Return the [X, Y] coordinate for the center point of the cell that contains the specified text.  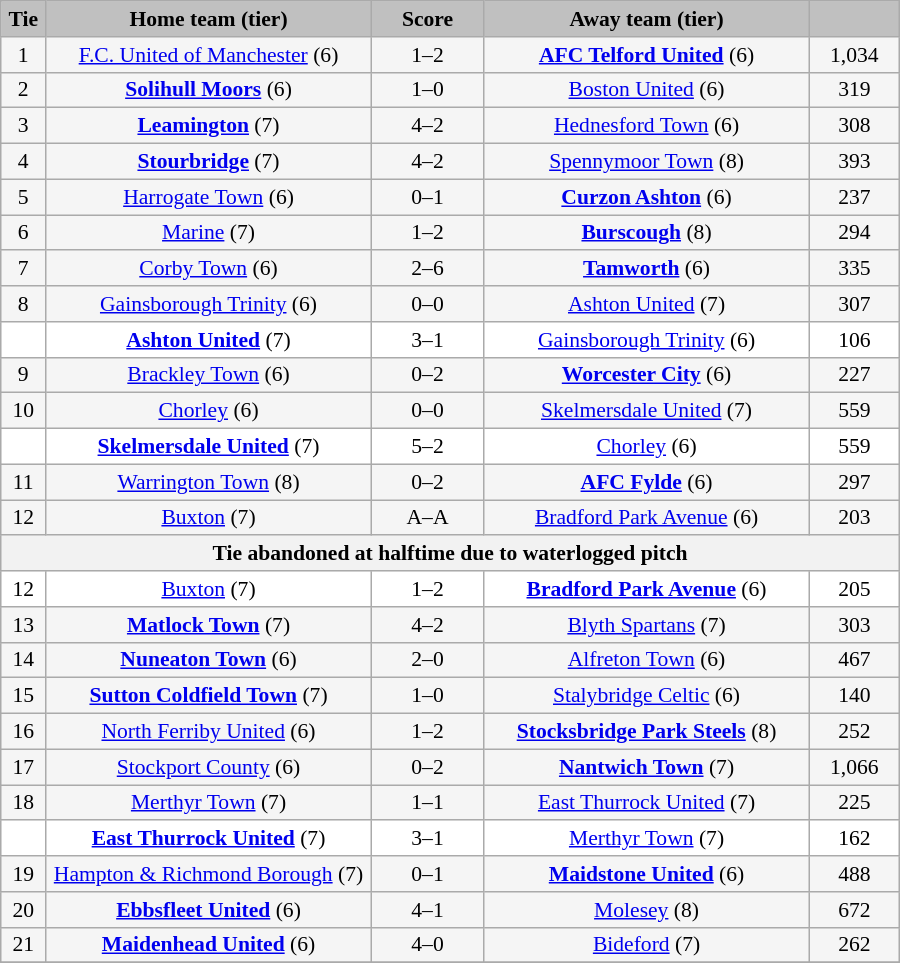
Corby Town (6) [209, 269]
Solihull Moors (6) [209, 90]
Maidstone United (6) [647, 874]
307 [854, 304]
AFC Fylde (6) [647, 482]
335 [854, 269]
20 [24, 910]
15 [24, 696]
Alfreton Town (6) [647, 660]
227 [854, 375]
17 [24, 767]
North Ferriby United (6) [209, 732]
Worcester City (6) [647, 375]
203 [854, 518]
4–1 [427, 910]
19 [24, 874]
7 [24, 269]
294 [854, 233]
237 [854, 197]
2–6 [427, 269]
AFC Telford United (6) [647, 55]
393 [854, 162]
2–0 [427, 660]
1,066 [854, 767]
21 [24, 945]
319 [854, 90]
Score [427, 19]
2 [24, 90]
Nantwich Town (7) [647, 767]
308 [854, 126]
14 [24, 660]
13 [24, 625]
Stourbridge (7) [209, 162]
9 [24, 375]
Boston United (6) [647, 90]
Tamworth (6) [647, 269]
16 [24, 732]
Hednesford Town (6) [647, 126]
Hampton & Richmond Borough (7) [209, 874]
106 [854, 340]
Tie [24, 19]
10 [24, 411]
Tie abandoned at halftime due to waterlogged pitch [450, 554]
1 [24, 55]
Marine (7) [209, 233]
Warrington Town (8) [209, 482]
A–A [427, 518]
Ebbsfleet United (6) [209, 910]
18 [24, 803]
Nuneaton Town (6) [209, 660]
672 [854, 910]
303 [854, 625]
8 [24, 304]
Stockport County (6) [209, 767]
205 [854, 589]
5–2 [427, 447]
Maidenhead United (6) [209, 945]
225 [854, 803]
Home team (tier) [209, 19]
Sutton Coldfield Town (7) [209, 696]
Curzon Ashton (6) [647, 197]
Stocksbridge Park Steels (8) [647, 732]
Burscough (8) [647, 233]
4 [24, 162]
Blyth Spartans (7) [647, 625]
Leamington (7) [209, 126]
Brackley Town (6) [209, 375]
1–1 [427, 803]
4–0 [427, 945]
488 [854, 874]
1,034 [854, 55]
252 [854, 732]
297 [854, 482]
11 [24, 482]
Bideford (7) [647, 945]
Away team (tier) [647, 19]
467 [854, 660]
262 [854, 945]
Matlock Town (7) [209, 625]
Stalybridge Celtic (6) [647, 696]
F.C. United of Manchester (6) [209, 55]
Spennymoor Town (8) [647, 162]
6 [24, 233]
3 [24, 126]
140 [854, 696]
Molesey (8) [647, 910]
Harrogate Town (6) [209, 197]
5 [24, 197]
162 [854, 839]
